Output the [X, Y] coordinate of the center of the cell containing the given text.  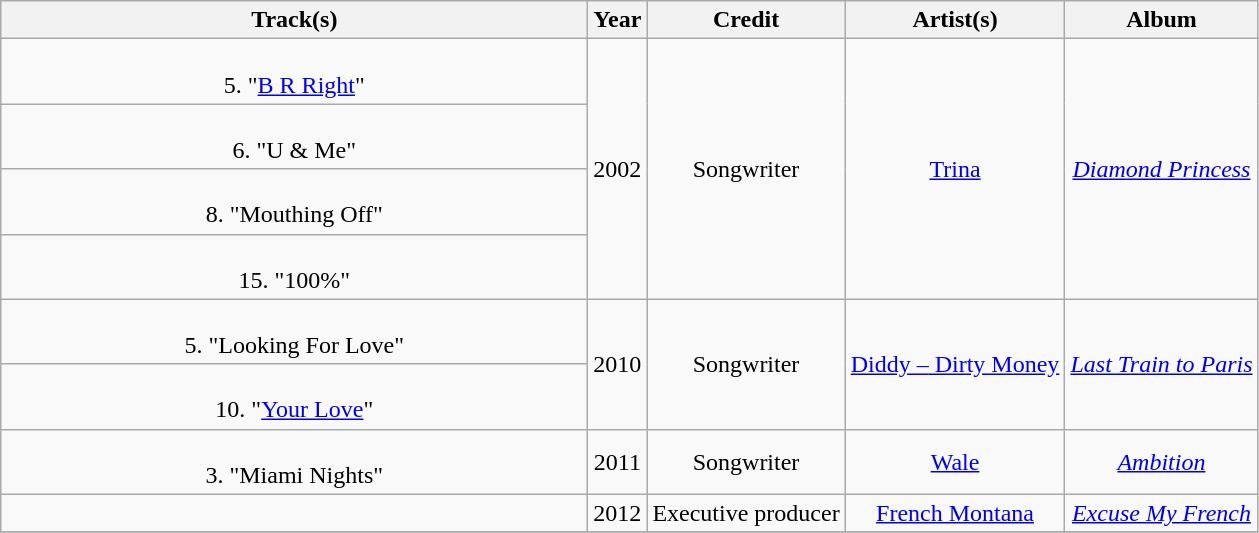
15. "100%" [294, 266]
2002 [618, 169]
8. "Mouthing Off" [294, 202]
Track(s) [294, 20]
Album [1162, 20]
3. "Miami Nights" [294, 462]
Diamond Princess [1162, 169]
2012 [618, 513]
French Montana [955, 513]
6. "U & Me" [294, 136]
5. "Looking For Love" [294, 332]
Diddy – Dirty Money [955, 364]
Last Train to Paris [1162, 364]
10. "Your Love" [294, 396]
Excuse My French [1162, 513]
Credit [746, 20]
Executive producer [746, 513]
Year [618, 20]
Wale [955, 462]
Trina [955, 169]
2011 [618, 462]
2010 [618, 364]
5. "B R Right" [294, 72]
Artist(s) [955, 20]
Ambition [1162, 462]
